Extract the (X, Y) coordinate from the center of the cell holding the provided text.  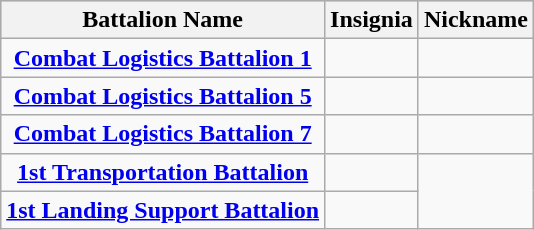
Combat Logistics Battalion 1 (163, 58)
Insignia (372, 20)
1st Landing Support Battalion (163, 210)
Combat Logistics Battalion 5 (163, 96)
Combat Logistics Battalion 7 (163, 134)
1st Transportation Battalion (163, 172)
Battalion Name (163, 20)
Nickname (476, 20)
